Search for the cell housing the specified text and yield its (X, Y) center coordinate. 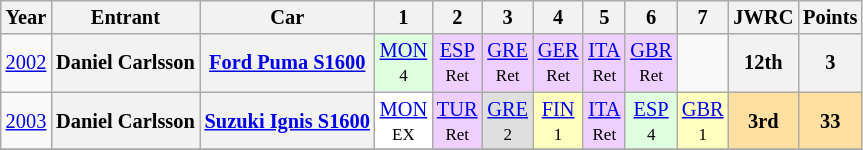
7 (703, 17)
6 (651, 17)
5 (604, 17)
GERRet (558, 63)
FIN1 (558, 121)
MONEX (404, 121)
GBRRet (651, 63)
12th (764, 63)
Ford Puma S1600 (288, 63)
4 (558, 17)
Year (26, 17)
2003 (26, 121)
GBR1 (703, 121)
Entrant (125, 17)
MON4 (404, 63)
Points (830, 17)
ESP4 (651, 121)
GRERet (507, 63)
3rd (764, 121)
JWRC (764, 17)
TURRet (457, 121)
2 (457, 17)
1 (404, 17)
ESPRet (457, 63)
Suzuki Ignis S1600 (288, 121)
2002 (26, 63)
33 (830, 121)
Car (288, 17)
GRE2 (507, 121)
